Provide the (X, Y) coordinate of the cell's center where the given text is located.  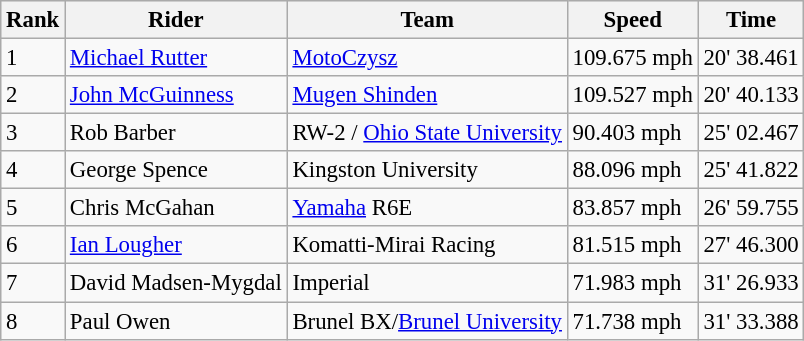
RW-2 / Ohio State University (427, 133)
83.857 mph (632, 208)
Time (751, 20)
31' 33.388 (751, 321)
8 (33, 321)
31' 26.933 (751, 283)
90.403 mph (632, 133)
Imperial (427, 283)
Yamaha R6E (427, 208)
George Spence (176, 170)
Team (427, 20)
81.515 mph (632, 245)
Speed (632, 20)
3 (33, 133)
Paul Owen (176, 321)
Rank (33, 20)
Chris McGahan (176, 208)
Rider (176, 20)
25' 02.467 (751, 133)
20' 38.461 (751, 58)
Michael Rutter (176, 58)
David Madsen-Mygdal (176, 283)
5 (33, 208)
109.675 mph (632, 58)
Kingston University (427, 170)
Mugen Shinden (427, 95)
1 (33, 58)
20' 40.133 (751, 95)
7 (33, 283)
MotoCzysz (427, 58)
71.983 mph (632, 283)
6 (33, 245)
Komatti-Mirai Racing (427, 245)
27' 46.300 (751, 245)
Ian Lougher (176, 245)
71.738 mph (632, 321)
25' 41.822 (751, 170)
109.527 mph (632, 95)
2 (33, 95)
Brunel BX/Brunel University (427, 321)
26' 59.755 (751, 208)
4 (33, 170)
John McGuinness (176, 95)
88.096 mph (632, 170)
Rob Barber (176, 133)
